Output the [X, Y] coordinate of the center of the cell containing the given text.  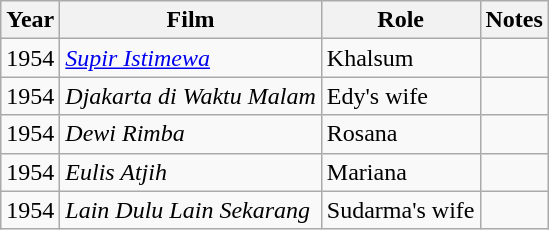
Khalsum [400, 58]
Notes [514, 20]
Lain Dulu Lain Sekarang [190, 210]
Supir Istimewa [190, 58]
Mariana [400, 172]
Sudarma's wife [400, 210]
Film [190, 20]
Edy's wife [400, 96]
Djakarta di Waktu Malam [190, 96]
Role [400, 20]
Rosana [400, 134]
Eulis Atjih [190, 172]
Year [30, 20]
Dewi Rimba [190, 134]
